Scan for the cell matching the given text and deliver its [X, Y] coordinate at center. 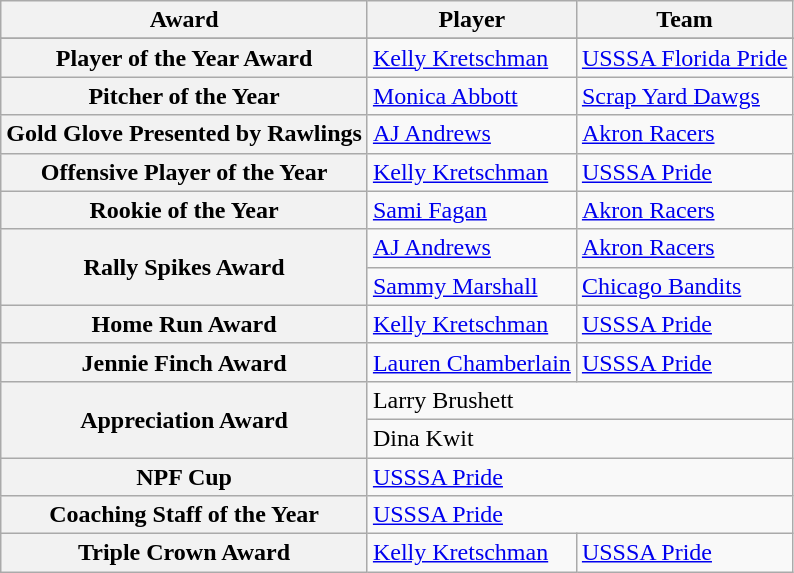
Pitcher of the Year [184, 96]
Monica Abbott [472, 96]
Home Run Award [184, 324]
Team [684, 20]
NPF Cup [184, 477]
Player of the Year Award [184, 58]
Jennie Finch Award [184, 362]
Award [184, 20]
Dina Kwit [580, 438]
Gold Glove Presented by Rawlings [184, 134]
Rookie of the Year [184, 210]
Offensive Player of the Year [184, 172]
Lauren Chamberlain [472, 362]
Rally Spikes Award [184, 267]
Scrap Yard Dawgs [684, 96]
Larry Brushett [580, 400]
Player [472, 20]
Sammy Marshall [472, 286]
Chicago Bandits [684, 286]
Appreciation Award [184, 419]
USSSA Florida Pride [684, 58]
Coaching Staff of the Year [184, 515]
Triple Crown Award [184, 553]
Sami Fagan [472, 210]
